From the cell containing the given text, extract its center point as (X, Y) coordinate. 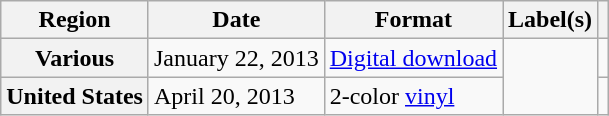
January 22, 2013 (236, 58)
Digital download (413, 58)
Format (413, 20)
April 20, 2013 (236, 96)
Region (75, 20)
Label(s) (550, 20)
2-color vinyl (413, 96)
United States (75, 96)
Date (236, 20)
Various (75, 58)
